Return [x, y] of the center of cell containing provided text 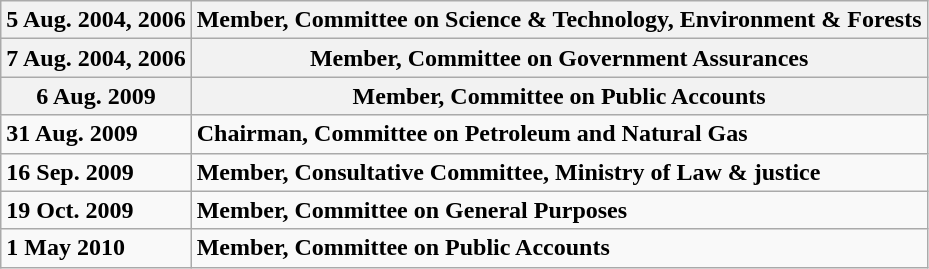
Member, Committee on Science & Technology, Environment & Forests [559, 20]
16 Sep. 2009 [96, 172]
Member, Committee on General Purposes [559, 210]
Member, Consultative Committee, Ministry of Law & justice [559, 172]
7 Aug. 2004, 2006 [96, 58]
6 Aug. 2009 [96, 96]
Member, Committee on Government Assurances [559, 58]
Chairman, Committee on Petroleum and Natural Gas [559, 134]
19 Oct. 2009 [96, 210]
1 May 2010 [96, 248]
31 Aug. 2009 [96, 134]
5 Aug. 2004, 2006 [96, 20]
